Return (X, Y) of the center of cell containing provided text 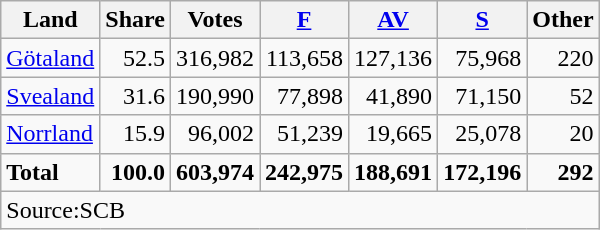
220 (563, 58)
Source:SCB (300, 210)
127,136 (394, 58)
AV (394, 20)
Land (50, 20)
25,078 (482, 134)
Götaland (50, 58)
Share (136, 20)
77,898 (304, 96)
96,002 (214, 134)
20 (563, 134)
75,968 (482, 58)
Votes (214, 20)
Norrland (50, 134)
41,890 (394, 96)
190,990 (214, 96)
100.0 (136, 172)
F (304, 20)
113,658 (304, 58)
52 (563, 96)
51,239 (304, 134)
S (482, 20)
Total (50, 172)
15.9 (136, 134)
292 (563, 172)
52.5 (136, 58)
188,691 (394, 172)
603,974 (214, 172)
19,665 (394, 134)
242,975 (304, 172)
71,150 (482, 96)
316,982 (214, 58)
172,196 (482, 172)
31.6 (136, 96)
Other (563, 20)
Svealand (50, 96)
